Output the [x, y] coordinate of the center of the cell containing the given text.  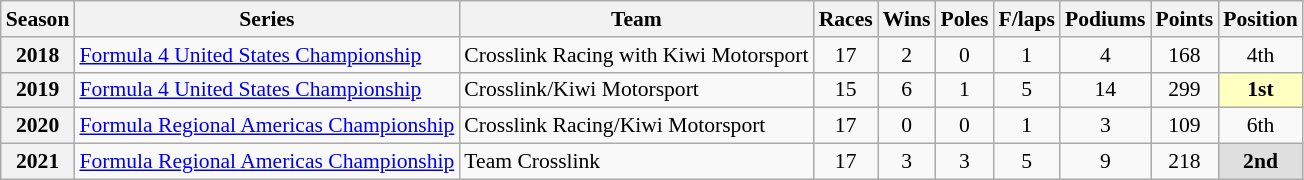
2020 [38, 126]
Races [846, 19]
Crosslink/Kiwi Motorsport [636, 90]
168 [1185, 55]
1st [1260, 90]
Crosslink Racing with Kiwi Motorsport [636, 55]
2019 [38, 90]
Poles [964, 19]
9 [1106, 162]
2021 [38, 162]
Wins [907, 19]
Team Crosslink [636, 162]
109 [1185, 126]
Position [1260, 19]
4 [1106, 55]
Season [38, 19]
6 [907, 90]
2nd [1260, 162]
Podiums [1106, 19]
Crosslink Racing/Kiwi Motorsport [636, 126]
218 [1185, 162]
2 [907, 55]
4th [1260, 55]
299 [1185, 90]
Series [266, 19]
F/laps [1028, 19]
2018 [38, 55]
Points [1185, 19]
Team [636, 19]
6th [1260, 126]
14 [1106, 90]
15 [846, 90]
